Locate the cell with the specified text and output its [x, y] center coordinate. 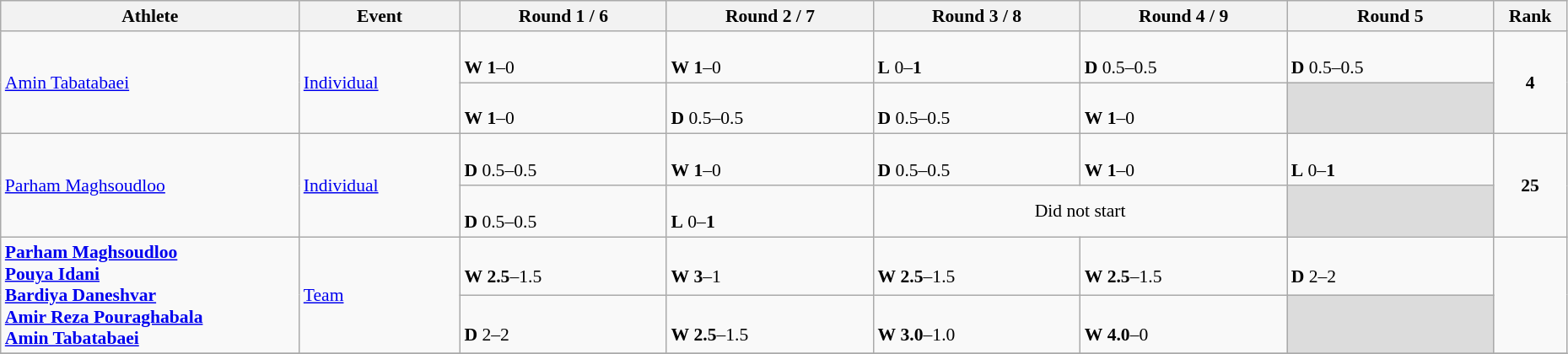
W 4.0–0 [1184, 324]
Round 2 / 7 [769, 16]
Round 4 / 9 [1184, 16]
25 [1530, 185]
W 3.0–1.0 [977, 324]
Round 3 / 8 [977, 16]
W 3–1 [769, 266]
Team [380, 295]
Rank [1530, 16]
Parham Maghsoudloo [150, 185]
4 [1530, 83]
Did not start [1080, 211]
Parham MaghsoudlooPouya IdaniBardiya DaneshvarAmir Reza PouraghabalaAmin Tabatabaei [150, 295]
Athlete [150, 16]
Round 1 / 6 [563, 16]
Round 5 [1390, 16]
Amin Tabatabaei [150, 83]
Event [380, 16]
